Search for the cell housing the specified text and yield its (x, y) center coordinate. 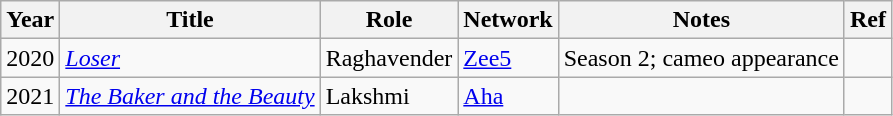
Role (389, 20)
Title (190, 20)
Season 2; cameo appearance (701, 58)
Year (30, 20)
Loser (190, 58)
Notes (701, 20)
The Baker and the Beauty (190, 96)
Network (508, 20)
Raghavender (389, 58)
Aha (508, 96)
Lakshmi (389, 96)
2021 (30, 96)
2020 (30, 58)
Zee5 (508, 58)
Ref (868, 20)
